Capture the cell that displays the provided text and extract its (X, Y) central coordinate. 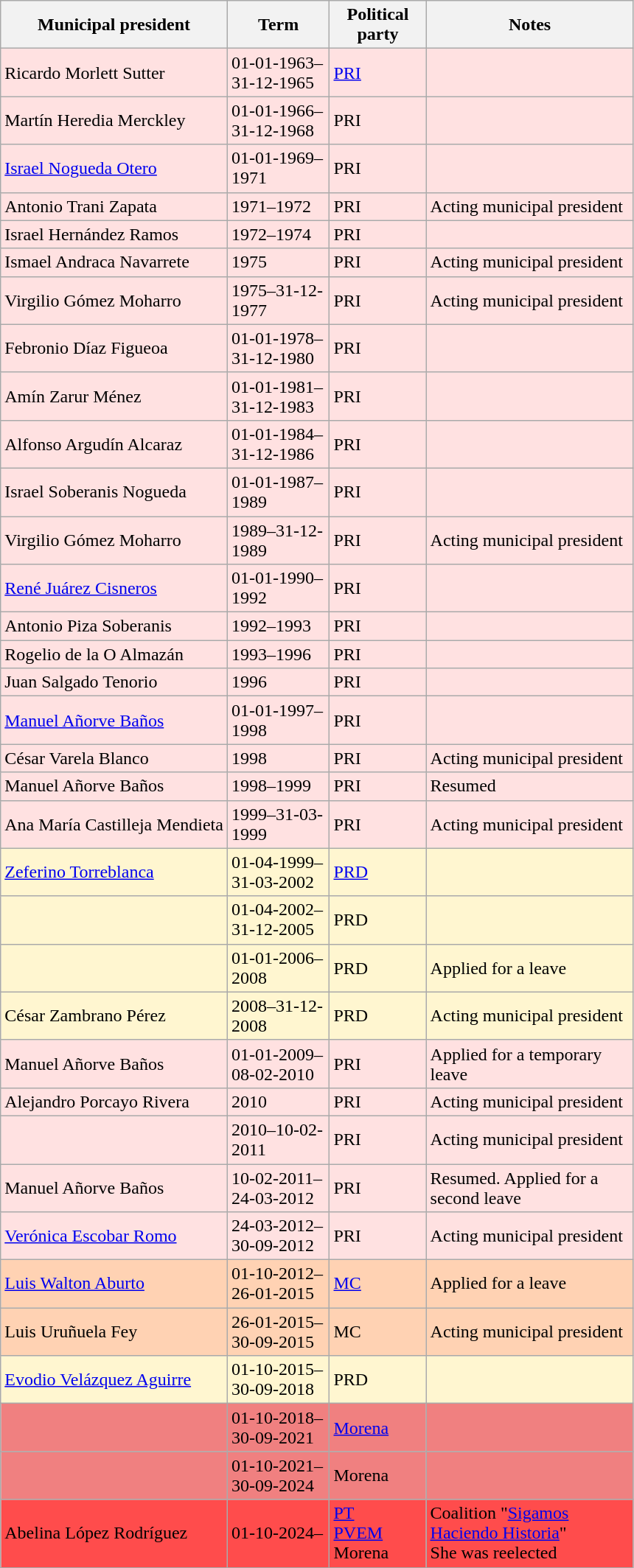
01-10-2024– (279, 1533)
01-01-2009–08-02-2010 (279, 1064)
Martín Heredia Merckley (114, 121)
26-01-2015–30-09-2015 (279, 1332)
Israel Soberanis Nogueda (114, 492)
René Juárez Cisneros (114, 588)
2008–31-12-2008 (279, 1015)
1996 (279, 682)
1989–31-12-1989 (279, 539)
Municipal president (114, 25)
10-02-2011–24-03-2012 (279, 1188)
Evodio Velázquez Aguirre (114, 1379)
Abelina López Rodríguez (114, 1533)
Juan Salgado Tenorio (114, 682)
2010–10-02-2011 (279, 1139)
01-04-2002–31-12-2005 (279, 920)
01-01-1997–1998 (279, 721)
Political party (377, 25)
01-10-2012–26-01-2015 (279, 1284)
Resumed (529, 786)
Luis Uruñuela Fey (114, 1332)
Amín Zarur Ménez (114, 396)
01-01-1990–1992 (279, 588)
1992–1993 (279, 626)
Notes (529, 25)
1993–1996 (279, 654)
Ismael Andraca Navarrete (114, 262)
Alfonso Argudín Alcaraz (114, 444)
01-01-1984–31-12-1986 (279, 444)
01-01-1963–31-12-1965 (279, 72)
2010 (279, 1102)
01-01-1981–31-12-1983 (279, 396)
Zeferino Torreblanca (114, 872)
Antonio Piza Soberanis (114, 626)
1998 (279, 758)
24-03-2012–30-09-2012 (279, 1236)
Israel Hernández Ramos (114, 234)
1971–1972 (279, 206)
1972–1974 (279, 234)
César Zambrano Pérez (114, 1015)
01-10-2021–30-09-2024 (279, 1475)
01-01-1966–31-12-1968 (279, 121)
01-10-2015–30-09-2018 (279, 1379)
Febronio Díaz Figueoa (114, 348)
01-01-1978–31-12-1980 (279, 348)
Verónica Escobar Romo (114, 1236)
Ricardo Morlett Sutter (114, 72)
01-01-1987–1989 (279, 492)
01-01-2006–2008 (279, 968)
Term (279, 25)
Rogelio de la O Almazán (114, 654)
1998–1999 (279, 786)
Applied for a temporary leave (529, 1064)
Coalition "Sigamos Haciendo Historia"She was reelected (529, 1533)
1975 (279, 262)
Antonio Trani Zapata (114, 206)
PT PVEM Morena (377, 1533)
Luis Walton Aburto (114, 1284)
01-10-2018–30-09-2021 (279, 1428)
01-04-1999–31-03-2002 (279, 872)
01-01-1969–1971 (279, 168)
1975–31-12-1977 (279, 301)
Ana María Castilleja Mendieta (114, 824)
César Varela Blanco (114, 758)
Israel Nogueda Otero (114, 168)
1999–31-03-1999 (279, 824)
Resumed. Applied for a second leave (529, 1188)
Alejandro Porcayo Rivera (114, 1102)
